Return [x, y] of the center of cell containing provided text 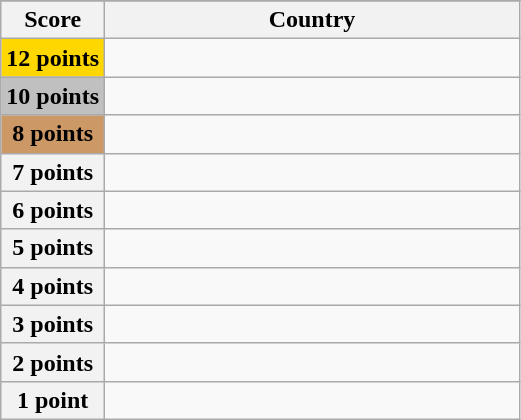
Country [312, 20]
2 points [53, 362]
Score [53, 20]
8 points [53, 134]
4 points [53, 286]
3 points [53, 324]
12 points [53, 58]
1 point [53, 400]
5 points [53, 248]
6 points [53, 210]
7 points [53, 172]
10 points [53, 96]
